From the cell containing the given text, extract its center point as (x, y) coordinate. 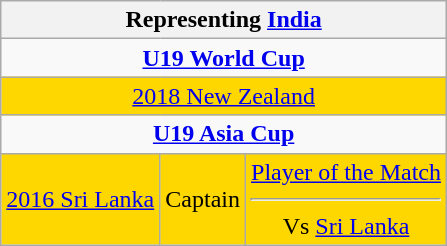
2016 Sri Lanka (80, 199)
Representing India (224, 20)
Captain (203, 199)
2018 New Zealand (224, 96)
Player of the MatchVs Sri Lanka (346, 199)
U19 World Cup (224, 58)
U19 Asia Cup (224, 134)
